Find where the given text appears and provide that cell's center as [X, Y] coordinate. 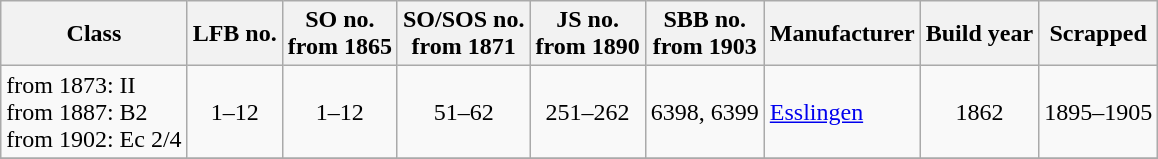
Manufacturer [842, 34]
SO/SOS no.from 1871 [463, 34]
Esslingen [842, 112]
from 1873: IIfrom 1887: B2from 1902: Ec 2/4 [94, 112]
1895–1905 [1098, 112]
Class [94, 34]
SBB no.from 1903 [704, 34]
SO no.from 1865 [340, 34]
1862 [979, 112]
JS no.from 1890 [588, 34]
251–262 [588, 112]
6398, 6399 [704, 112]
LFB no. [234, 34]
51–62 [463, 112]
Build year [979, 34]
Scrapped [1098, 34]
